From the cell containing the given text, extract its center point as [x, y] coordinate. 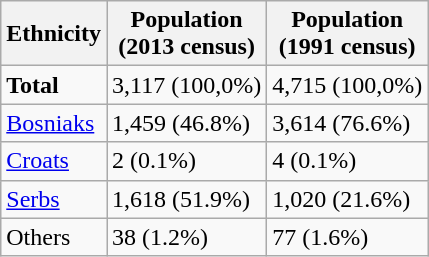
Population(2013 census) [186, 34]
38 (1.2%) [186, 237]
77 (1.6%) [348, 237]
4 (0.1%) [348, 161]
Bosniaks [54, 123]
Ethnicity [54, 34]
Others [54, 237]
Total [54, 85]
1,459 (46.8%) [186, 123]
Serbs [54, 199]
4,715 (100,0%) [348, 85]
Population(1991 census) [348, 34]
1,020 (21.6%) [348, 199]
3,614 (76.6%) [348, 123]
2 (0.1%) [186, 161]
3,117 (100,0%) [186, 85]
Croats [54, 161]
1,618 (51.9%) [186, 199]
